For the text-containing cell, return its midpoint in (x, y) coordinate format. 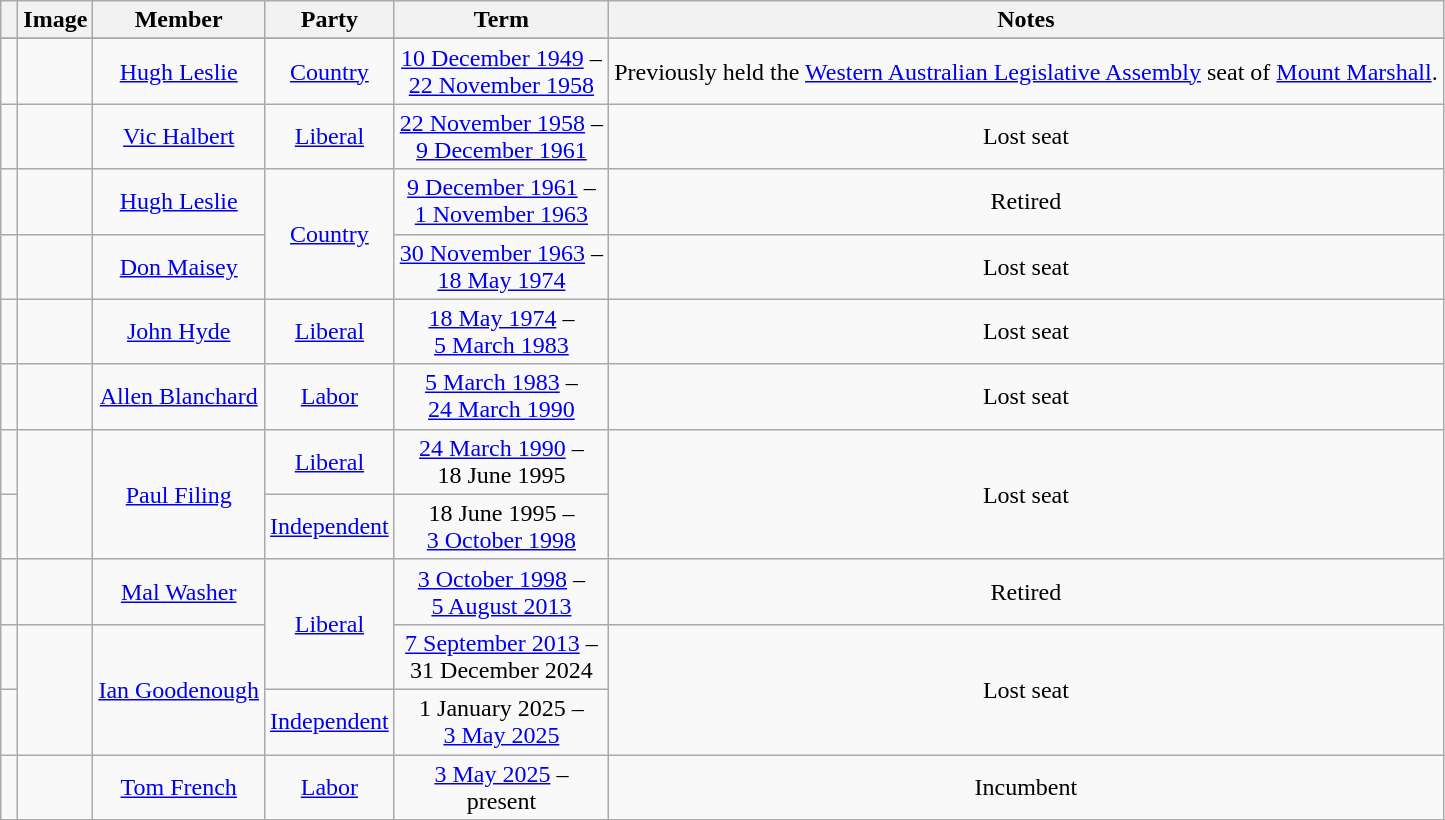
Vic Halbert (179, 136)
10 December 1949 –22 November 1958 (501, 72)
3 May 2025 –present (501, 786)
22 November 1958 –9 December 1961 (501, 136)
Member (179, 20)
Tom French (179, 786)
7 September 2013 –31 December 2024 (501, 656)
18 May 1974 –5 March 1983 (501, 332)
Image (56, 20)
Notes (1026, 20)
Mal Washer (179, 592)
Term (501, 20)
Paul Filing (179, 494)
John Hyde (179, 332)
24 March 1990 –18 June 1995 (501, 462)
Previously held the Western Australian Legislative Assembly seat of Mount Marshall. (1026, 72)
9 December 1961 –1 November 1963 (501, 202)
5 March 1983 –24 March 1990 (501, 396)
Allen Blanchard (179, 396)
Incumbent (1026, 786)
3 October 1998 –5 August 2013 (501, 592)
Don Maisey (179, 266)
Party (330, 20)
1 January 2025 – 3 May 2025 (501, 722)
Ian Goodenough (179, 689)
30 November 1963 –18 May 1974 (501, 266)
18 June 1995 –3 October 1998 (501, 526)
